Determine the [X, Y] coordinate at the center of the cell enclosing the given text.  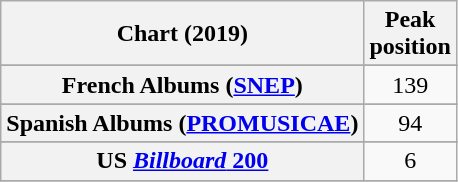
6 [410, 161]
French Albums (SNEP) [182, 85]
Spanish Albums (PROMUSICAE) [182, 123]
US Billboard 200 [182, 161]
94 [410, 123]
Chart (2019) [182, 34]
139 [410, 85]
Peakposition [410, 34]
